Search for the cell housing the specified text and yield its [X, Y] center coordinate. 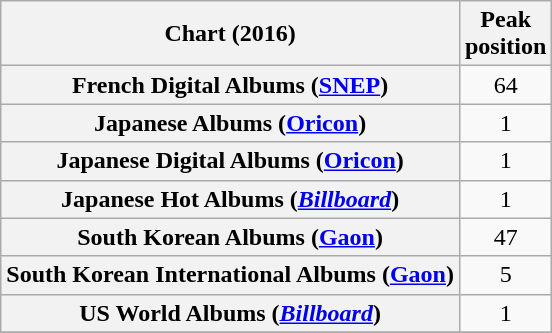
5 [505, 275]
Chart (2016) [230, 34]
Peak position [505, 34]
South Korean Albums (Gaon) [230, 237]
South Korean International Albums (Gaon) [230, 275]
47 [505, 237]
64 [505, 85]
Japanese Albums (Oricon) [230, 123]
Japanese Digital Albums (Oricon) [230, 161]
French Digital Albums (SNEP) [230, 85]
Japanese Hot Albums (Billboard) [230, 199]
US World Albums (Billboard) [230, 313]
